From the cell containing the given text, extract its center point as (X, Y) coordinate. 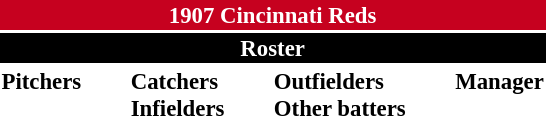
1907 Cincinnati Reds (272, 15)
Roster (272, 48)
